Determine the (X, Y) coordinate at the center of the cell enclosing the given text.  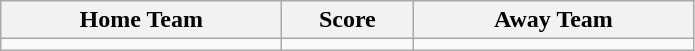
Score (348, 20)
Away Team (554, 20)
Home Team (142, 20)
